Capture the cell that displays the provided text and extract its [x, y] central coordinate. 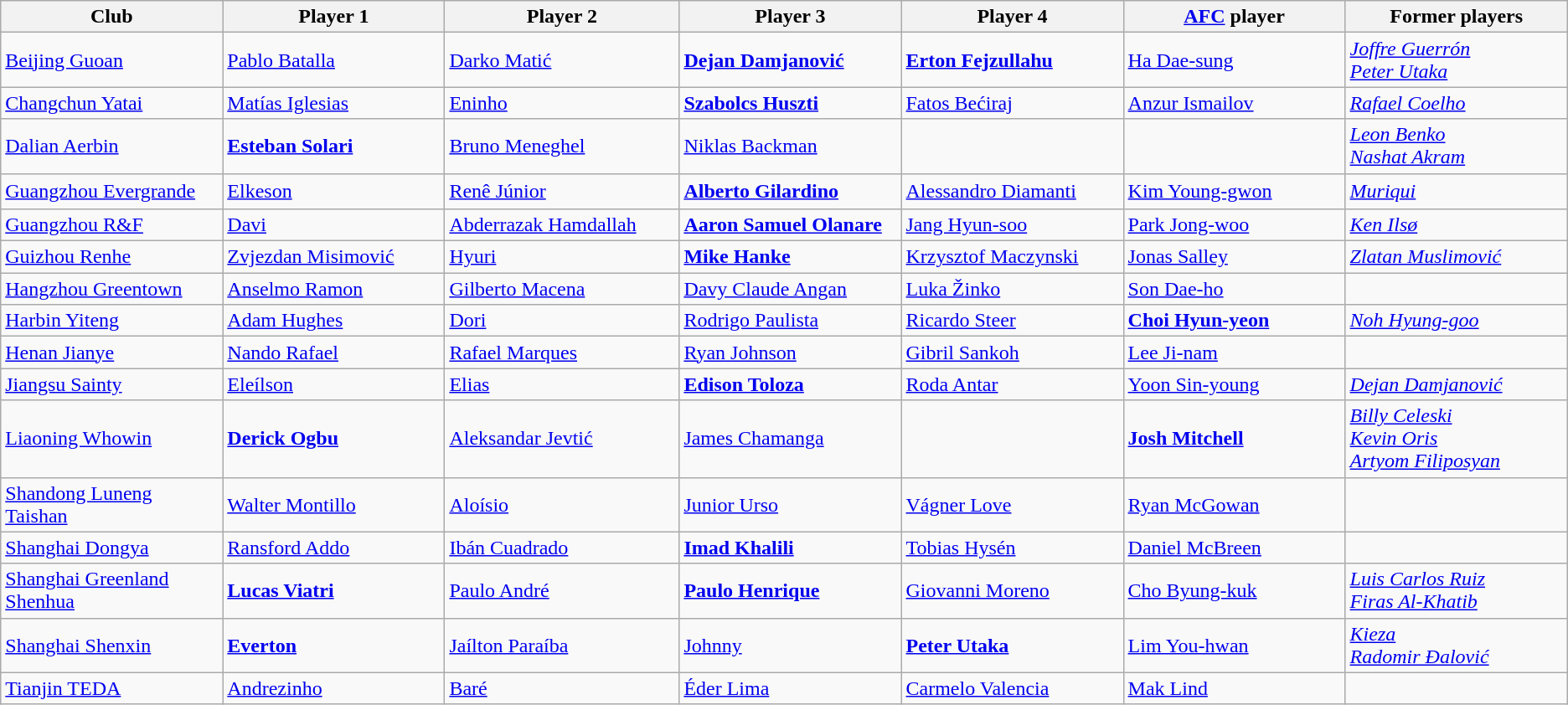
Darko Matić [562, 60]
Son Dae-ho [1235, 289]
Everton [333, 645]
Ransford Addo [333, 548]
Davy Claude Angan [791, 289]
Lucas Viatri [333, 591]
Changchun Yatai [112, 103]
Éder Lima [791, 688]
Derick Ogbu [333, 439]
Player 1 [333, 17]
Ken Ilsø [1456, 225]
Carmelo Valencia [1012, 688]
Roda Antar [1012, 384]
Henan Jianye [112, 352]
Zvjezdan Misimović [333, 257]
Niklas Backman [791, 146]
Ibán Cuadrado [562, 548]
Andrezinho [333, 688]
Edison Toloza [791, 384]
Jang Hyun-soo [1012, 225]
Yoon Sin-young [1235, 384]
Player 3 [791, 17]
Leon Benko Nashat Akram [1456, 146]
Shandong Luneng Taishan [112, 504]
Baré [562, 688]
Ha Dae-sung [1235, 60]
Abderrazak Hamdallah [562, 225]
Imad Khalili [791, 548]
Hyuri [562, 257]
Rodrigo Paulista [791, 321]
Walter Montillo [333, 504]
Anzur Ismailov [1235, 103]
Jaílton Paraíba [562, 645]
Aleksandar Jevtić [562, 439]
Nando Rafael [333, 352]
Erton Fejzullahu [1012, 60]
Jiangsu Sainty [112, 384]
Aaron Samuel Olanare [791, 225]
Shanghai Dongya [112, 548]
Shanghai Greenland Shenhua [112, 591]
Ryan Johnson [791, 352]
Bruno Meneghel [562, 146]
Player 4 [1012, 17]
Aloísio [562, 504]
Matías Iglesias [333, 103]
Dalian Aerbin [112, 146]
Pablo Batalla [333, 60]
Fatos Bećiraj [1012, 103]
Noh Hyung-goo [1456, 321]
Dori [562, 321]
Club [112, 17]
James Chamanga [791, 439]
Gibril Sankoh [1012, 352]
Tianjin TEDA [112, 688]
Player 2 [562, 17]
Esteban Solari [333, 146]
Jonas Salley [1235, 257]
Junior Urso [791, 504]
Former players [1456, 17]
Mak Lind [1235, 688]
Adam Hughes [333, 321]
Rafael Marques [562, 352]
Peter Utaka [1012, 645]
Josh Mitchell [1235, 439]
AFC player [1235, 17]
Vágner Love [1012, 504]
Choi Hyun-yeon [1235, 321]
Zlatan Muslimović [1456, 257]
Elkeson [333, 191]
Kieza Radomir Đalović [1456, 645]
Anselmo Ramon [333, 289]
Lee Ji-nam [1235, 352]
Daniel McBreen [1235, 548]
Cho Byung-kuk [1235, 591]
Davi [333, 225]
Paulo Henrique [791, 591]
Eninho [562, 103]
Guangzhou Evergrande [112, 191]
Joffre Guerrón Peter Utaka [1456, 60]
Elias [562, 384]
Mike Hanke [791, 257]
Paulo André [562, 591]
Rafael Coelho [1456, 103]
Liaoning Whowin [112, 439]
Szabolcs Huszti [791, 103]
Johnny [791, 645]
Guizhou Renhe [112, 257]
Gilberto Macena [562, 289]
Park Jong-woo [1235, 225]
Muriqui [1456, 191]
Eleílson [333, 384]
Harbin Yiteng [112, 321]
Lim You-hwan [1235, 645]
Shanghai Shenxin [112, 645]
Ryan McGowan [1235, 504]
Krzysztof Maczynski [1012, 257]
Alberto Gilardino [791, 191]
Giovanni Moreno [1012, 591]
Renê Júnior [562, 191]
Guangzhou R&F [112, 225]
Tobias Hysén [1012, 548]
Beijing Guoan [112, 60]
Kim Young-gwon [1235, 191]
Luis Carlos Ruiz Firas Al-Khatib [1456, 591]
Ricardo Steer [1012, 321]
Hangzhou Greentown [112, 289]
Alessandro Diamanti [1012, 191]
Billy Celeski Kevin Oris Artyom Filiposyan [1456, 439]
Luka Žinko [1012, 289]
